Return (X, Y) of the center of cell containing provided text 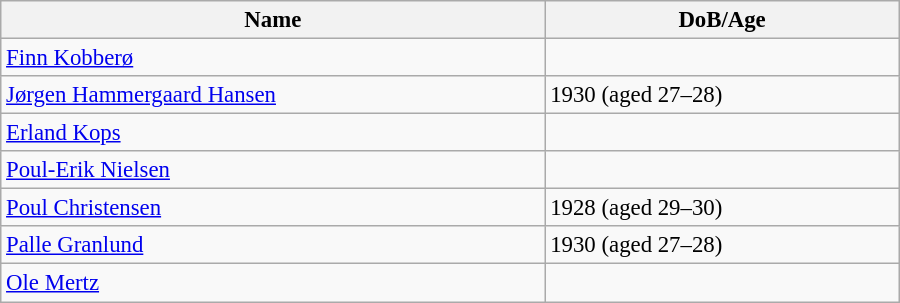
Ole Mertz (273, 283)
Poul Christensen (273, 208)
1928 (aged 29–30) (722, 208)
Name (273, 20)
Poul-Erik Nielsen (273, 170)
Finn Kobberø (273, 58)
Palle Granlund (273, 245)
Jørgen Hammergaard Hansen (273, 95)
DoB/Age (722, 20)
Erland Kops (273, 133)
